Search for the cell housing the specified text and yield its [x, y] center coordinate. 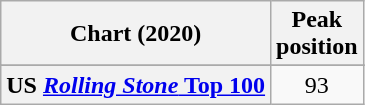
Chart (2020) [136, 34]
93 [317, 85]
US Rolling Stone Top 100 [136, 85]
Peakposition [317, 34]
